Search for the cell housing the specified text and yield its [X, Y] center coordinate. 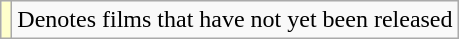
Denotes films that have not yet been released [235, 20]
